Identify which cell holds the provided text, then report its (x, y) central coordinate. 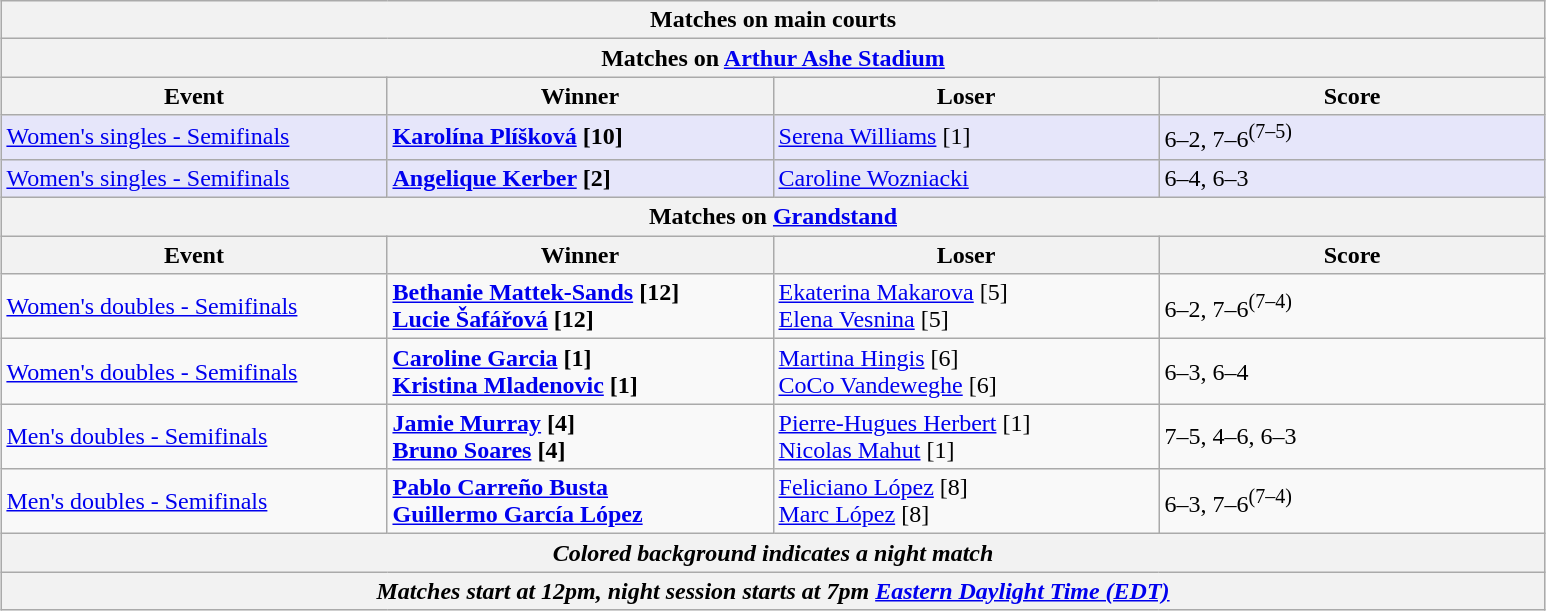
Caroline Garcia [1] Kristina Mladenovic [1] (580, 372)
Ekaterina Makarova [5] Elena Vesnina [5] (966, 306)
7–5, 4–6, 6–3 (1352, 436)
6–3, 6–4 (1352, 372)
Matches on main courts (773, 20)
Angelique Kerber [2] (580, 178)
Matches on Arthur Ashe Stadium (773, 58)
Karolína Plíšková [10] (580, 138)
Colored background indicates a night match (773, 553)
6–2, 7–6(7–4) (1352, 306)
Caroline Wozniacki (966, 178)
Martina Hingis [6] CoCo Vandeweghe [6] (966, 372)
Serena Williams [1] (966, 138)
Jamie Murray [4] Bruno Soares [4] (580, 436)
6–3, 7–6(7–4) (1352, 502)
Pierre-Hugues Herbert [1] Nicolas Mahut [1] (966, 436)
Pablo Carreño Busta Guillermo García López (580, 502)
Bethanie Mattek-Sands [12] Lucie Šafářová [12] (580, 306)
Matches start at 12pm, night session starts at 7pm Eastern Daylight Time (EDT) (773, 591)
6–4, 6–3 (1352, 178)
6–2, 7–6(7–5) (1352, 138)
Matches on Grandstand (773, 217)
Feliciano López [8] Marc López [8] (966, 502)
